Find where the given text appears and provide that cell's center as (x, y) coordinate. 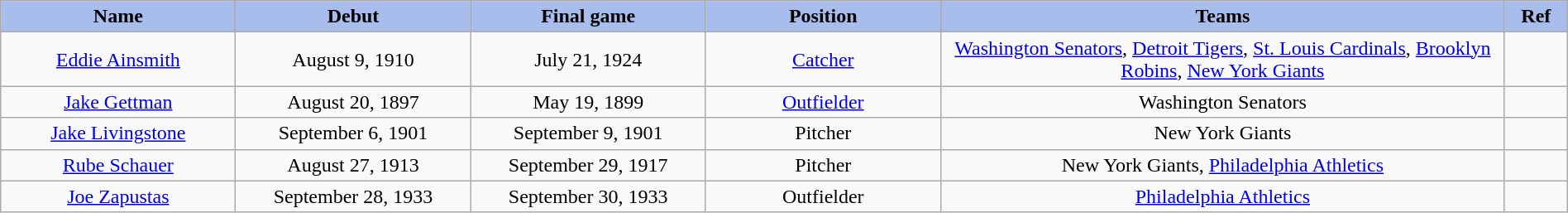
May 19, 1899 (588, 102)
Philadelphia Athletics (1222, 196)
Washington Senators (1222, 102)
Jake Gettman (118, 102)
Joe Zapustas (118, 196)
July 21, 1924 (588, 60)
September 28, 1933 (353, 196)
Position (823, 17)
August 20, 1897 (353, 102)
September 6, 1901 (353, 133)
Rube Schauer (118, 165)
Washington Senators, Detroit Tigers, St. Louis Cardinals, Brooklyn Robins, New York Giants (1222, 60)
Debut (353, 17)
September 30, 1933 (588, 196)
September 9, 1901 (588, 133)
Catcher (823, 60)
Eddie Ainsmith (118, 60)
Final game (588, 17)
Jake Livingstone (118, 133)
Name (118, 17)
September 29, 1917 (588, 165)
August 9, 1910 (353, 60)
Ref (1536, 17)
New York Giants, Philadelphia Athletics (1222, 165)
Teams (1222, 17)
August 27, 1913 (353, 165)
New York Giants (1222, 133)
